Pinpoint the cell where the given text exists, returning its (x, y) midpoint coordinate. 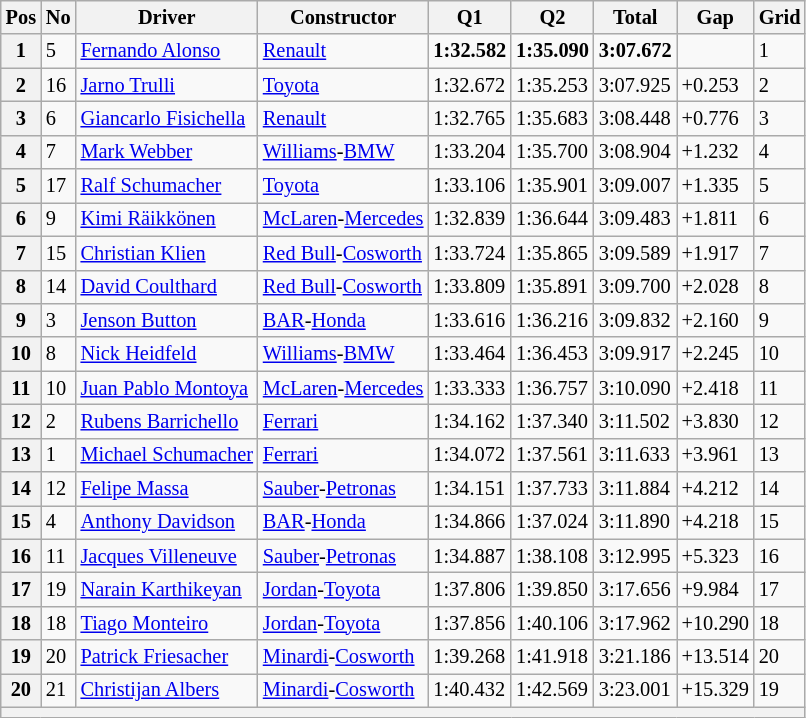
Kimi Räikkönen (167, 219)
Fernando Alonso (167, 51)
1:36.757 (552, 388)
1:34.866 (470, 522)
+2.418 (716, 388)
+2.028 (716, 287)
3:07.672 (636, 51)
1:37.024 (552, 522)
1:35.090 (552, 51)
Anthony Davidson (167, 522)
Q2 (552, 17)
1:35.901 (552, 186)
No (58, 17)
3:09.589 (636, 253)
1:38.108 (552, 556)
+9.984 (716, 589)
1:35.891 (552, 287)
3:07.925 (636, 85)
1:41.918 (552, 657)
3:11.884 (636, 489)
1:33.809 (470, 287)
1:37.856 (470, 623)
Mark Webber (167, 152)
Michael Schumacher (167, 455)
1:32.839 (470, 219)
1:33.724 (470, 253)
+15.329 (716, 690)
3:09.917 (636, 354)
Gap (716, 17)
1:35.253 (552, 85)
1:39.268 (470, 657)
1:32.582 (470, 51)
Total (636, 17)
3:23.001 (636, 690)
Q1 (470, 17)
+2.245 (716, 354)
3:08.904 (636, 152)
+10.290 (716, 623)
1:33.464 (470, 354)
+0.776 (716, 118)
+1.917 (716, 253)
1:37.806 (470, 589)
3:08.448 (636, 118)
Jarno Trulli (167, 85)
Giancarlo Fisichella (167, 118)
Jacques Villeneuve (167, 556)
1:34.151 (470, 489)
1:42.569 (552, 690)
1:36.453 (552, 354)
21 (58, 690)
1:34.887 (470, 556)
1:39.850 (552, 589)
Jenson Button (167, 320)
1:35.683 (552, 118)
+4.218 (716, 522)
1:40.432 (470, 690)
1:37.733 (552, 489)
+1.232 (716, 152)
1:37.340 (552, 421)
3:11.633 (636, 455)
+3.830 (716, 421)
+5.323 (716, 556)
1:37.561 (552, 455)
3:17.656 (636, 589)
1:32.672 (470, 85)
+1.335 (716, 186)
1:35.865 (552, 253)
+4.212 (716, 489)
1:34.072 (470, 455)
3:12.995 (636, 556)
Juan Pablo Montoya (167, 388)
Christijan Albers (167, 690)
Grid (780, 17)
3:11.502 (636, 421)
1:33.106 (470, 186)
3:10.090 (636, 388)
1:33.333 (470, 388)
3:09.700 (636, 287)
David Coulthard (167, 287)
3:11.890 (636, 522)
+2.160 (716, 320)
1:40.106 (552, 623)
1:33.616 (470, 320)
3:09.483 (636, 219)
3:09.007 (636, 186)
+0.253 (716, 85)
3:09.832 (636, 320)
Narain Karthikeyan (167, 589)
Ralf Schumacher (167, 186)
1:34.162 (470, 421)
+13.514 (716, 657)
3:21.186 (636, 657)
Tiago Monteiro (167, 623)
Patrick Friesacher (167, 657)
1:35.700 (552, 152)
Christian Klien (167, 253)
+3.961 (716, 455)
1:32.765 (470, 118)
Driver (167, 17)
Felipe Massa (167, 489)
+1.811 (716, 219)
Pos (21, 17)
1:36.644 (552, 219)
Nick Heidfeld (167, 354)
3:17.962 (636, 623)
1:33.204 (470, 152)
1:36.216 (552, 320)
Rubens Barrichello (167, 421)
Constructor (343, 17)
